Return [X, Y] of the center of cell containing provided text 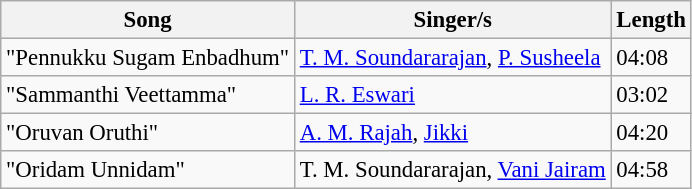
"Oruvan Oruthi" [148, 133]
Song [148, 20]
T. M. Soundararajan, P. Susheela [452, 58]
Singer/s [452, 20]
A. M. Rajah, Jikki [452, 133]
"Pennukku Sugam Enbadhum" [148, 58]
T. M. Soundararajan, Vani Jairam [452, 170]
04:58 [651, 170]
"Sammanthi Veettamma" [148, 95]
"Oridam Unnidam" [148, 170]
04:20 [651, 133]
L. R. Eswari [452, 95]
Length [651, 20]
03:02 [651, 95]
04:08 [651, 58]
